Locate the cell with the specified text and output its [x, y] center coordinate. 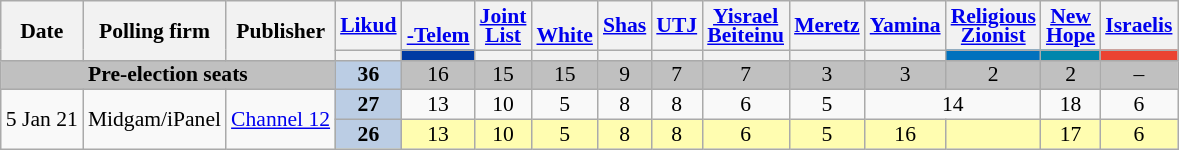
ReligiousZionist [994, 26]
14 [953, 105]
Meretz [827, 26]
Israelis [1138, 26]
18 [1070, 105]
Date [42, 30]
White [564, 26]
27 [368, 105]
17 [1070, 135]
Publisher [280, 30]
Likud [368, 26]
9 [624, 75]
26 [368, 135]
Yamina [906, 26]
– [1138, 75]
YisraelBeiteinu [746, 26]
JointList [504, 26]
Pre-election seats [168, 75]
Shas [624, 26]
Polling firm [154, 30]
Midgam/iPanel [154, 120]
-Telem [438, 26]
5 Jan 21 [42, 120]
36 [368, 75]
NewHope [1070, 26]
UTJ [676, 26]
Channel 12 [280, 120]
